Return (x, y) of the center of cell containing provided text 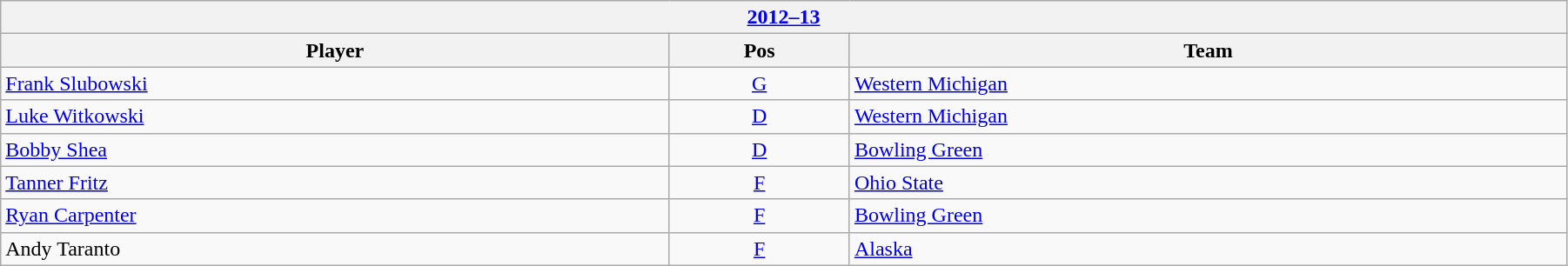
2012–13 (784, 17)
Team (1208, 50)
Alaska (1208, 249)
Bobby Shea (335, 150)
Ryan Carpenter (335, 216)
Andy Taranto (335, 249)
Ohio State (1208, 183)
Tanner Fritz (335, 183)
G (759, 83)
Frank Slubowski (335, 83)
Luke Witkowski (335, 116)
Player (335, 50)
Pos (759, 50)
